Detect which cell encompasses the target text, then output its [x, y] center coordinate. 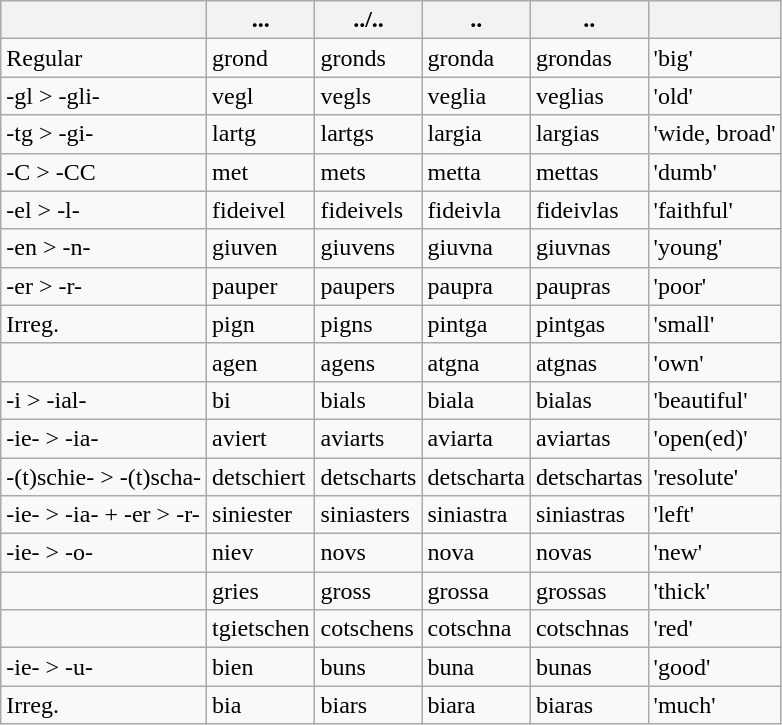
giuvna [476, 248]
-ie- > -o- [104, 553]
-i > -ial- [104, 400]
siniasters [368, 515]
cotschnas [589, 629]
-(t)schie- > -(t)scha- [104, 477]
mets [368, 172]
siniastras [589, 515]
giuvens [368, 248]
gries [261, 591]
-ie- > -ia- + -er > -r- [104, 515]
agen [261, 362]
biala [476, 400]
aviert [261, 438]
bien [261, 667]
aviarta [476, 438]
detschiert [261, 477]
biara [476, 705]
'new' [714, 553]
paupras [589, 286]
-C > -CC [104, 172]
niev [261, 553]
largias [589, 134]
vegl [261, 96]
'left' [714, 515]
-gl > -gli- [104, 96]
pigns [368, 324]
'thick' [714, 591]
lartgs [368, 134]
pauper [261, 286]
atgna [476, 362]
grossa [476, 591]
detscharts [368, 477]
bi [261, 400]
buna [476, 667]
../.. [368, 20]
siniester [261, 515]
pign [261, 324]
siniastra [476, 515]
pintgas [589, 324]
'young' [714, 248]
'beautiful' [714, 400]
biaras [589, 705]
'big' [714, 58]
nova [476, 553]
fideivels [368, 210]
... [261, 20]
giuven [261, 248]
bunas [589, 667]
vegls [368, 96]
-er > -r- [104, 286]
fideivel [261, 210]
fideivla [476, 210]
agens [368, 362]
'much' [714, 705]
'own' [714, 362]
-ie- > -u- [104, 667]
atgnas [589, 362]
gronda [476, 58]
veglia [476, 96]
'faithful' [714, 210]
grond [261, 58]
grondas [589, 58]
cotschna [476, 629]
aviartas [589, 438]
-el > -l- [104, 210]
paupra [476, 286]
paupers [368, 286]
gross [368, 591]
biars [368, 705]
'red' [714, 629]
met [261, 172]
Regular [104, 58]
cotschens [368, 629]
bia [261, 705]
'open(ed)' [714, 438]
'dumb' [714, 172]
-tg > -gi- [104, 134]
tgietschen [261, 629]
detscharta [476, 477]
fideivlas [589, 210]
grossas [589, 591]
'old' [714, 96]
-ie- > -ia- [104, 438]
'good' [714, 667]
bialas [589, 400]
pintga [476, 324]
'wide, broad' [714, 134]
detschartas [589, 477]
buns [368, 667]
largia [476, 134]
mettas [589, 172]
giuvnas [589, 248]
metta [476, 172]
'small' [714, 324]
novas [589, 553]
aviarts [368, 438]
'poor' [714, 286]
gronds [368, 58]
bials [368, 400]
'resolute' [714, 477]
novs [368, 553]
-en > -n- [104, 248]
lartg [261, 134]
veglias [589, 96]
